Return [x, y] of the center of cell containing provided text 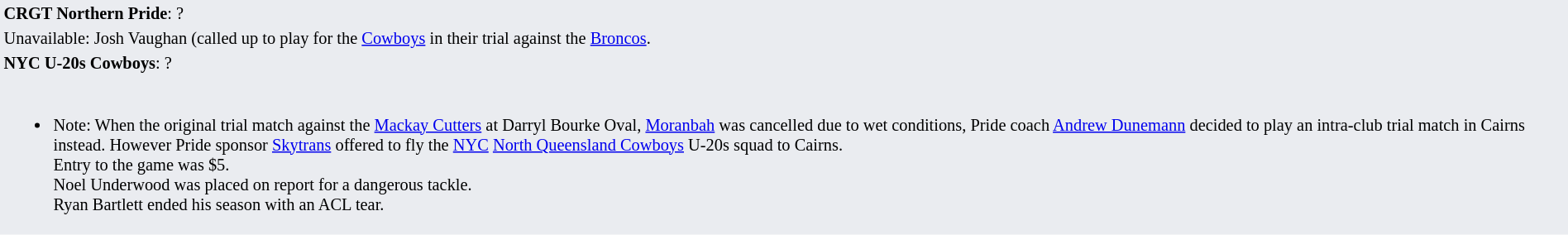
CRGT Northern Pride: ? [784, 13]
NYC U-20s Cowboys: ? [784, 63]
Unavailable: Josh Vaughan (called up to play for the Cowboys in their trial against the Broncos. [784, 38]
